For the text-containing cell, return its midpoint in (X, Y) coordinate format. 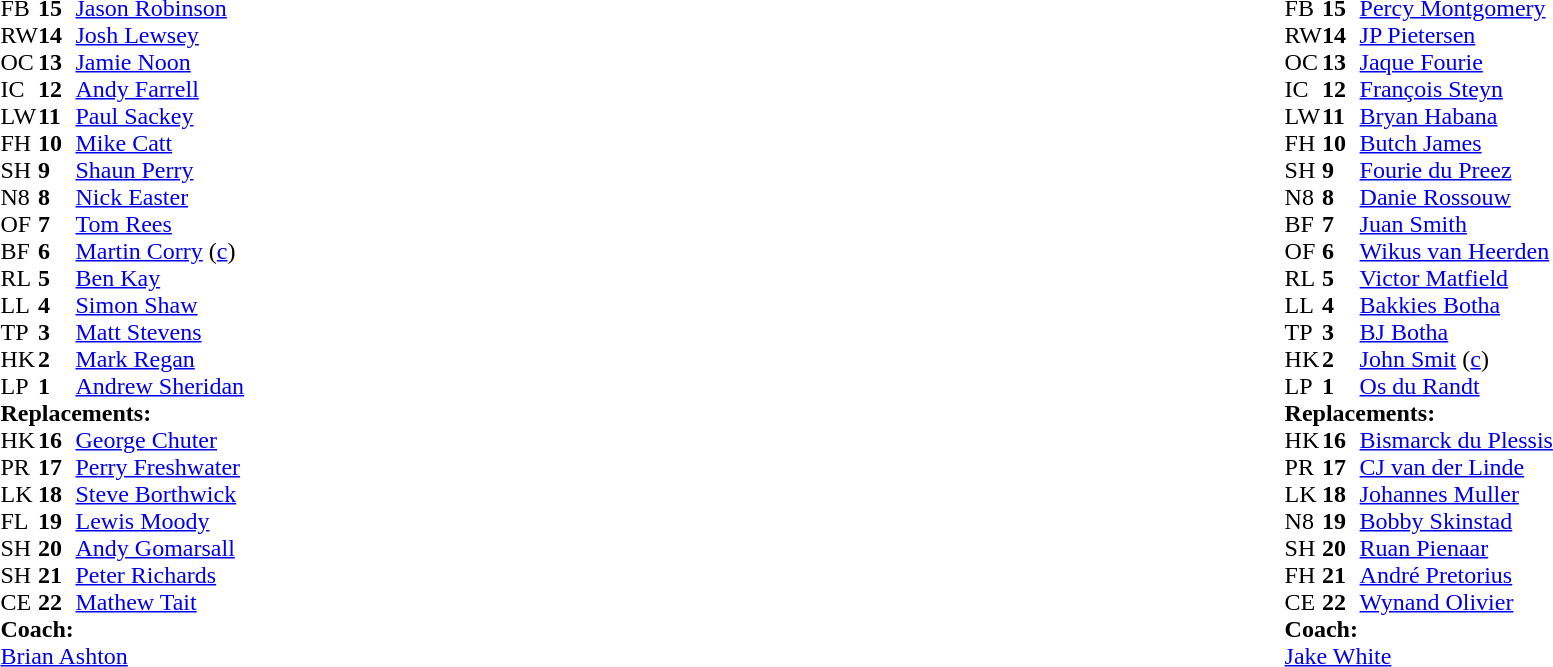
John Smit (c) (1456, 360)
Fourie du Preez (1456, 170)
Paul Sackey (160, 116)
Jaque Fourie (1456, 62)
Juan Smith (1456, 224)
Josh Lewsey (160, 36)
François Steyn (1456, 90)
Shaun Perry (160, 170)
Perry Freshwater (160, 468)
Andrew Sheridan (160, 386)
Bakkies Botha (1456, 306)
Butch James (1456, 144)
Bobby Skinstad (1456, 522)
Mathew Tait (160, 602)
Ruan Pienaar (1456, 548)
André Pretorius (1456, 576)
Bryan Habana (1456, 116)
BJ Botha (1456, 332)
JP Pietersen (1456, 36)
Tom Rees (160, 224)
George Chuter (160, 440)
Simon Shaw (160, 306)
Andy Farrell (160, 90)
Andy Gomarsall (160, 548)
Danie Rossouw (1456, 198)
Johannes Muller (1456, 494)
Martin Corry (c) (160, 252)
Jamie Noon (160, 62)
Wynand Olivier (1456, 602)
Mark Regan (160, 360)
Os du Randt (1456, 386)
Mike Catt (160, 144)
Bismarck du Plessis (1456, 440)
Steve Borthwick (160, 494)
FL (19, 522)
Ben Kay (160, 278)
Lewis Moody (160, 522)
Peter Richards (160, 576)
Victor Matfield (1456, 278)
CJ van der Linde (1456, 468)
Wikus van Heerden (1456, 252)
Matt Stevens (160, 332)
Nick Easter (160, 198)
